Return the [X, Y] coordinate for the center point of the cell that contains the specified text.  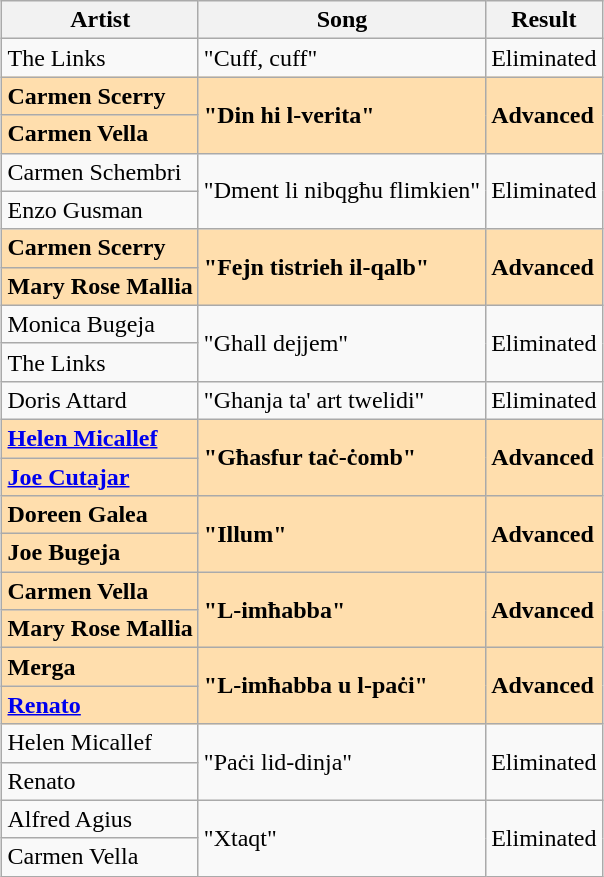
"Xtaqt" [342, 838]
"Għasfur taċ-ċomb" [342, 457]
Doris Attard [100, 400]
"Din hi l-verita" [342, 115]
Monica Bugeja [100, 324]
"Illum" [342, 534]
"Dment li nibqgħu flimkien" [342, 191]
"Ghanja ta' art twelidi" [342, 400]
Carmen Schembri [100, 172]
Doreen Galea [100, 515]
Result [544, 20]
Joe Cutajar [100, 477]
Joe Bugeja [100, 553]
"Paċi lid-dinja" [342, 762]
Artist [100, 20]
"L-imħabba u l-paċi" [342, 686]
Merga [100, 667]
"Cuff, cuff" [342, 58]
"Ghall dejjem" [342, 343]
Alfred Agius [100, 819]
Song [342, 20]
"L-imħabba" [342, 610]
"Fejn tistrieh il-qalb" [342, 267]
Enzo Gusman [100, 210]
